Identify which cell holds the provided text, then report its [X, Y] central coordinate. 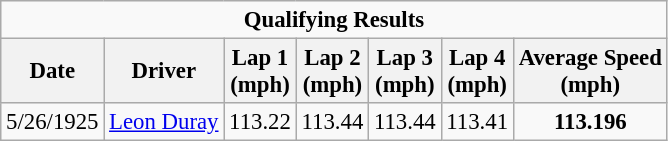
Date [52, 72]
Driver [164, 72]
Lap 4(mph) [477, 72]
Lap 1(mph) [260, 72]
Qualifying Results [334, 20]
113.41 [477, 122]
113.22 [260, 122]
5/26/1925 [52, 122]
Lap 2(mph) [332, 72]
Average Speed(mph) [590, 72]
Leon Duray [164, 122]
113.196 [590, 122]
Lap 3(mph) [405, 72]
